From the cell containing the given text, extract its center point as [X, Y] coordinate. 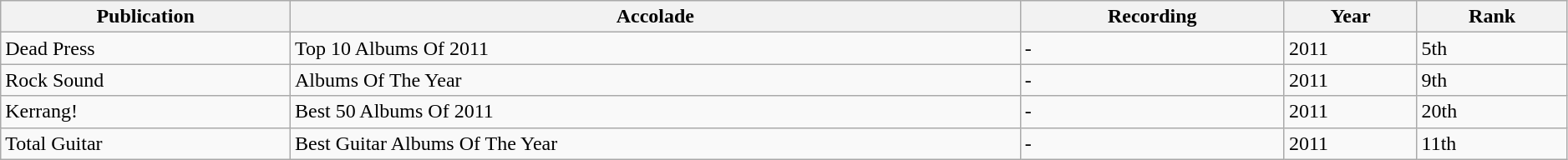
11th [1492, 143]
Dead Press [145, 48]
Top 10 Albums Of 2011 [655, 48]
Rank [1492, 17]
Best 50 Albums Of 2011 [655, 112]
20th [1492, 112]
Accolade [655, 17]
Best Guitar Albums Of The Year [655, 143]
Recording [1152, 17]
Albums Of The Year [655, 80]
Rock Sound [145, 80]
5th [1492, 48]
Kerrang! [145, 112]
Year [1350, 17]
Total Guitar [145, 143]
9th [1492, 80]
Publication [145, 17]
